Determine the (x, y) coordinate at the center of the cell enclosing the given text.  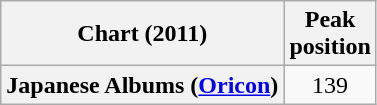
Chart (2011) (142, 34)
Japanese Albums (Oricon) (142, 85)
Peak position (330, 34)
139 (330, 85)
